Return [X, Y] of the center of cell containing provided text 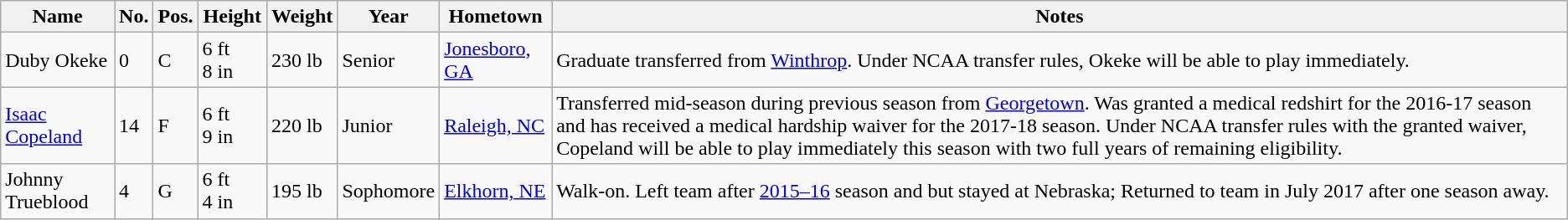
Walk-on. Left team after 2015–16 season and but stayed at Nebraska; Returned to team in July 2017 after one season away. [1060, 191]
Notes [1060, 17]
Name [58, 17]
Pos. [176, 17]
Elkhorn, NE [496, 191]
4 [134, 191]
Senior [389, 60]
6 ft 4 in [232, 191]
Year [389, 17]
14 [134, 125]
Raleigh, NC [496, 125]
Sophomore [389, 191]
Johnny Trueblood [58, 191]
Duby Okeke [58, 60]
6 ft 8 in [232, 60]
G [176, 191]
No. [134, 17]
F [176, 125]
Graduate transferred from Winthrop. Under NCAA transfer rules, Okeke will be able to play immediately. [1060, 60]
195 lb [302, 191]
C [176, 60]
Height [232, 17]
6 ft 9 in [232, 125]
Hometown [496, 17]
230 lb [302, 60]
220 lb [302, 125]
Junior [389, 125]
Weight [302, 17]
Jonesboro, GA [496, 60]
Isaac Copeland [58, 125]
0 [134, 60]
